Detect which cell encompasses the target text, then output its [x, y] center coordinate. 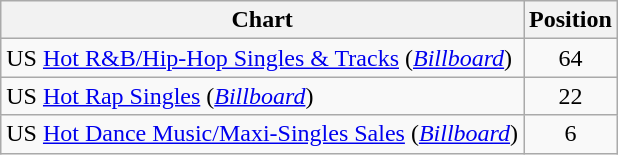
US Hot Dance Music/Maxi-Singles Sales (Billboard) [262, 134]
US Hot Rap Singles (Billboard) [262, 96]
Chart [262, 20]
Position [571, 20]
22 [571, 96]
US Hot R&B/Hip-Hop Singles & Tracks (Billboard) [262, 58]
6 [571, 134]
64 [571, 58]
